For the text-containing cell, return its midpoint in (X, Y) coordinate format. 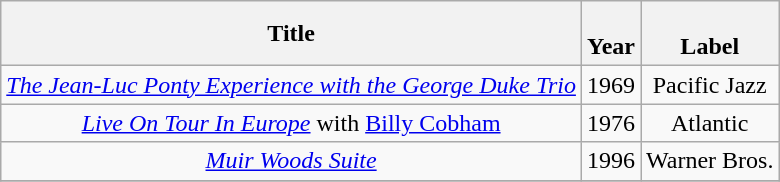
Label (709, 34)
1996 (610, 161)
Pacific Jazz (709, 85)
The Jean-Luc Ponty Experience with the George Duke Trio (292, 85)
1969 (610, 85)
Warner Bros. (709, 161)
Title (292, 34)
1976 (610, 123)
Year (610, 34)
Live On Tour In Europe with Billy Cobham (292, 123)
Atlantic (709, 123)
Muir Woods Suite (292, 161)
